Provide the (X, Y) coordinate of the cell's center where the given text is located.  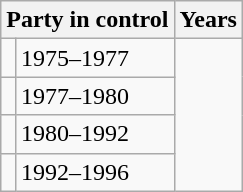
1992–1996 (94, 172)
1980–1992 (94, 134)
1977–1980 (94, 96)
1975–1977 (94, 58)
Party in control (88, 20)
Years (208, 20)
